Locate the cell with the specified text and output its [X, Y] center coordinate. 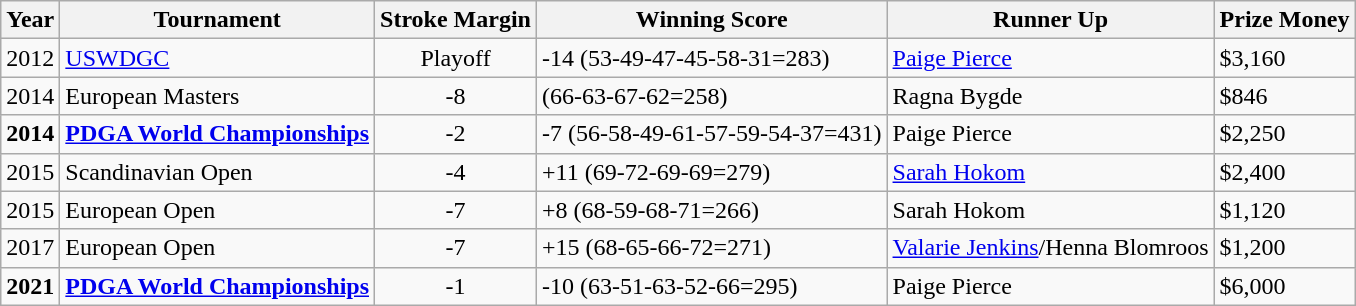
$2,250 [1284, 134]
Playoff [456, 58]
Valarie Jenkins/Henna Blomroos [1050, 248]
Stroke Margin [456, 20]
$846 [1284, 96]
Tournament [218, 20]
-8 [456, 96]
$6,000 [1284, 286]
USWDGC [218, 58]
+8 (68-59-68-71=266) [712, 210]
-1 [456, 286]
European Masters [218, 96]
Runner Up [1050, 20]
2021 [30, 286]
2012 [30, 58]
$1,200 [1284, 248]
Ragna Bygde [1050, 96]
-2 [456, 134]
(66-63-67-62=258) [712, 96]
-14 (53-49-47-45-58-31=283) [712, 58]
+15 (68-65-66-72=271) [712, 248]
-7 (56-58-49-61-57-59-54-37=431) [712, 134]
Year [30, 20]
Winning Score [712, 20]
+11 (69-72-69-69=279) [712, 172]
2017 [30, 248]
-4 [456, 172]
Prize Money [1284, 20]
$2,400 [1284, 172]
Scandinavian Open [218, 172]
$3,160 [1284, 58]
$1,120 [1284, 210]
-10 (63-51-63-52-66=295) [712, 286]
